From the cell containing the given text, extract its center point as [X, Y] coordinate. 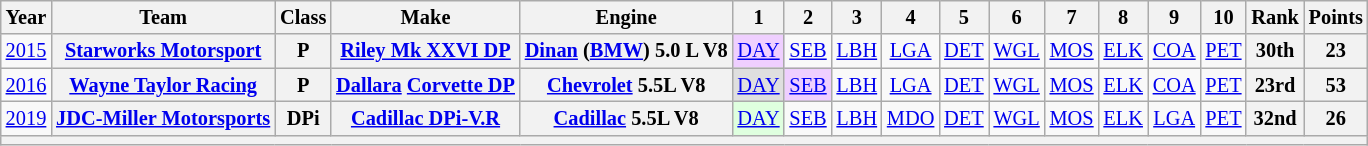
Riley Mk XXVI DP [426, 51]
Engine [626, 17]
Rank [1274, 17]
5 [964, 17]
Make [426, 17]
Wayne Taylor Racing [163, 85]
Points [1336, 17]
2019 [26, 118]
26 [1336, 118]
4 [910, 17]
MDO [910, 118]
30th [1274, 51]
JDC-Miller Motorsports [163, 118]
Year [26, 17]
Dallara Corvette DP [426, 85]
53 [1336, 85]
Cadillac 5.5L V8 [626, 118]
23 [1336, 51]
7 [1072, 17]
Class [303, 17]
Chevrolet 5.5L V8 [626, 85]
DPi [303, 118]
Cadillac DPi-V.R [426, 118]
10 [1224, 17]
3 [857, 17]
32nd [1274, 118]
23rd [1274, 85]
Dinan (BMW) 5.0 L V8 [626, 51]
Starworks Motorsport [163, 51]
6 [1017, 17]
1 [759, 17]
9 [1174, 17]
2016 [26, 85]
8 [1122, 17]
2 [808, 17]
Team [163, 17]
2015 [26, 51]
